Detect which cell encompasses the target text, then output its [X, Y] center coordinate. 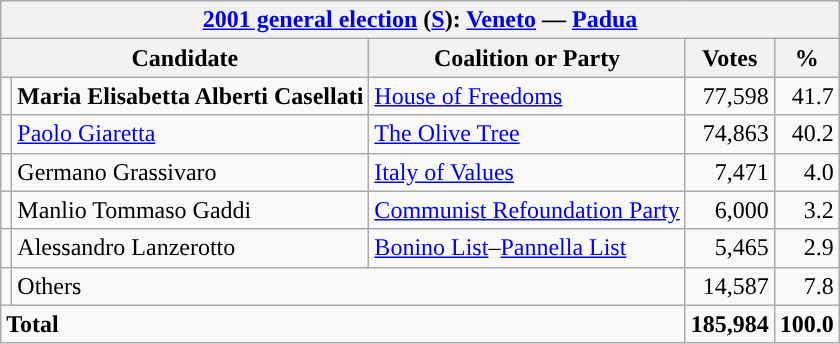
74,863 [730, 134]
Communist Refoundation Party [527, 210]
7,471 [730, 172]
2001 general election (S): Veneto — Padua [420, 20]
4.0 [806, 172]
Bonino List–Pannella List [527, 248]
House of Freedoms [527, 96]
Coalition or Party [527, 58]
The Olive Tree [527, 134]
3.2 [806, 210]
7.8 [806, 286]
14,587 [730, 286]
Votes [730, 58]
Germano Grassivaro [190, 172]
Maria Elisabetta Alberti Casellati [190, 96]
Manlio Tommaso Gaddi [190, 210]
100.0 [806, 324]
Alessandro Lanzerotto [190, 248]
Candidate [185, 58]
% [806, 58]
5,465 [730, 248]
40.2 [806, 134]
Paolo Giaretta [190, 134]
2.9 [806, 248]
41.7 [806, 96]
Others [348, 286]
6,000 [730, 210]
Total [343, 324]
Italy of Values [527, 172]
185,984 [730, 324]
77,598 [730, 96]
